Detect which cell encompasses the target text, then output its [X, Y] center coordinate. 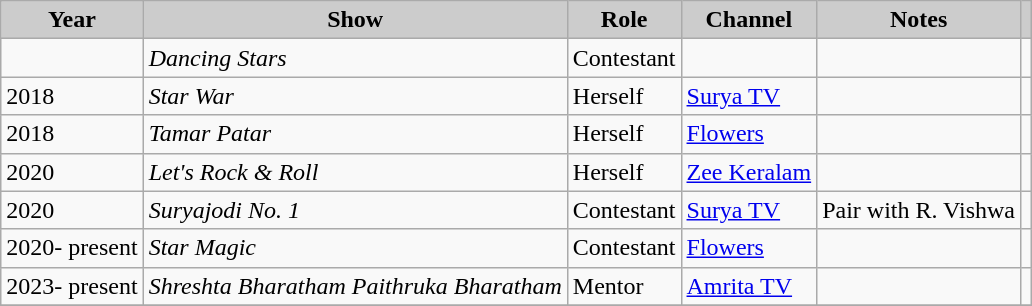
2020- present [72, 248]
Pair with R. Vishwa [919, 210]
Year [72, 20]
Star War [355, 96]
Channel [749, 20]
Amrita TV [749, 286]
Show [355, 20]
Tamar Patar [355, 134]
Mentor [624, 286]
Suryajodi No. 1 [355, 210]
Role [624, 20]
Dancing Stars [355, 58]
Shreshta Bharatham Paithruka Bharatham [355, 286]
2023- present [72, 286]
Let's Rock & Roll [355, 172]
Notes [919, 20]
Zee Keralam [749, 172]
Star Magic [355, 248]
